Return the [x, y] coordinate for the center point of the cell that contains the specified text.  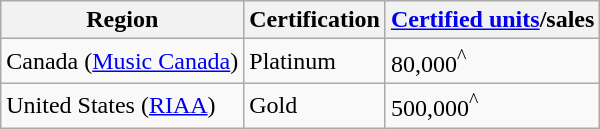
United States (RIAA) [122, 106]
80,000^ [492, 62]
Gold [315, 106]
Certification [315, 20]
Certified units/sales [492, 20]
Platinum [315, 62]
500,000^ [492, 106]
Region [122, 20]
Canada (Music Canada) [122, 62]
